Locate the cell with the specified text and output its (x, y) center coordinate. 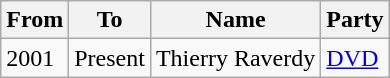
2001 (35, 58)
Present (110, 58)
DVD (355, 58)
From (35, 20)
Party (355, 20)
Thierry Raverdy (235, 58)
Name (235, 20)
To (110, 20)
